Return the (X, Y) coordinate for the center point of the cell that contains the specified text.  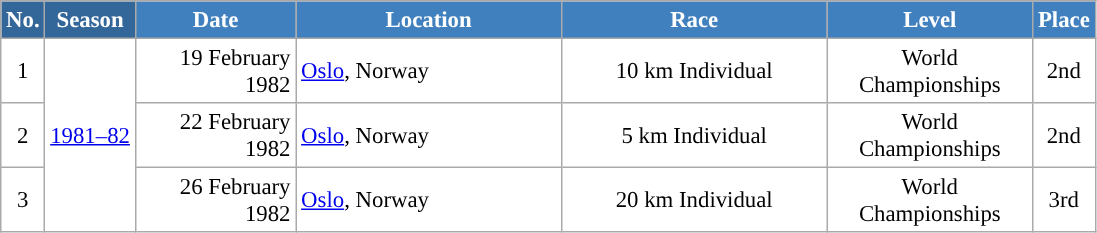
5 km Individual (694, 136)
10 km Individual (694, 72)
No. (23, 20)
Place (1064, 20)
3 (23, 200)
26 February 1982 (216, 200)
Race (694, 20)
Date (216, 20)
Season (90, 20)
20 km Individual (694, 200)
2 (23, 136)
3rd (1064, 200)
Location (429, 20)
1981–82 (90, 136)
22 February 1982 (216, 136)
19 February 1982 (216, 72)
1 (23, 72)
Level (930, 20)
